Output the [X, Y] coordinate of the center of the cell containing the given text.  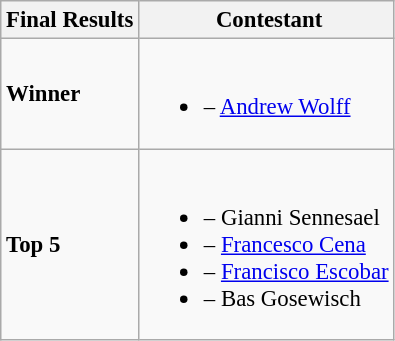
Winner [70, 94]
– Gianni Sennesael – Francesco Cena – Francisco Escobar – Bas Gosewisch [266, 244]
Top 5 [70, 244]
Contestant [266, 20]
– Andrew Wolff [266, 94]
Final Results [70, 20]
